Scan for the cell matching the given text and deliver its (x, y) coordinate at center. 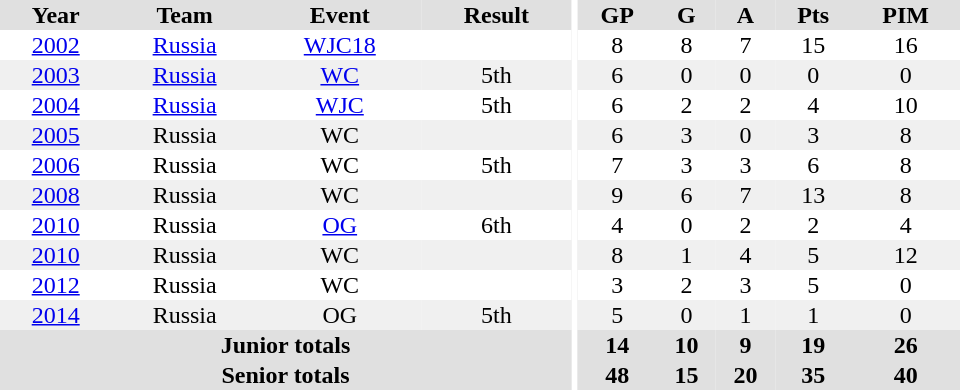
Team (184, 15)
13 (813, 195)
2002 (56, 45)
Year (56, 15)
2008 (56, 195)
2012 (56, 285)
Pts (813, 15)
Senior totals (286, 375)
2005 (56, 135)
26 (906, 345)
2014 (56, 315)
6th (496, 225)
48 (618, 375)
Event (340, 15)
WJC18 (340, 45)
12 (906, 255)
19 (813, 345)
2003 (56, 75)
Result (496, 15)
A (746, 15)
Junior totals (286, 345)
40 (906, 375)
WJC (340, 105)
16 (906, 45)
2004 (56, 105)
14 (618, 345)
20 (746, 375)
GP (618, 15)
G (686, 15)
35 (813, 375)
2006 (56, 165)
PIM (906, 15)
